Find where the given text appears and provide that cell's center as [x, y] coordinate. 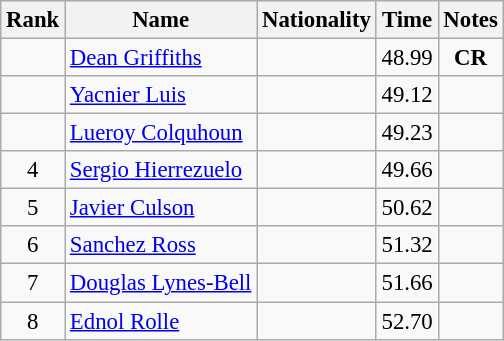
6 [33, 245]
Douglas Lynes-Bell [161, 283]
Lueroy Colquhoun [161, 133]
7 [33, 283]
49.12 [407, 95]
Sergio Hierrezuelo [161, 170]
Rank [33, 20]
Nationality [316, 20]
50.62 [407, 208]
49.23 [407, 133]
Notes [470, 20]
4 [33, 170]
Dean Griffiths [161, 58]
Time [407, 20]
48.99 [407, 58]
CR [470, 58]
5 [33, 208]
51.32 [407, 245]
Yacnier Luis [161, 95]
52.70 [407, 321]
Name [161, 20]
Sanchez Ross [161, 245]
49.66 [407, 170]
8 [33, 321]
Ednol Rolle [161, 321]
51.66 [407, 283]
Javier Culson [161, 208]
